Scan for the cell matching the given text and deliver its (X, Y) coordinate at center. 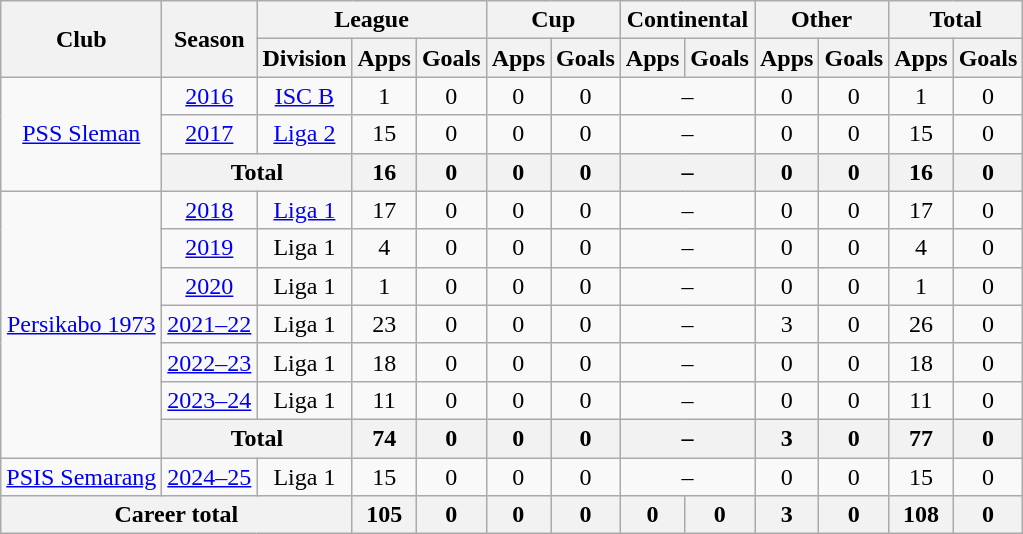
2024–25 (210, 477)
26 (921, 324)
Other (821, 20)
Season (210, 39)
Persikabo 1973 (82, 324)
Continental (687, 20)
2021–22 (210, 324)
Career total (176, 515)
PSS Sleman (82, 134)
League (372, 20)
23 (384, 324)
2017 (210, 134)
2018 (210, 210)
Liga 2 (304, 134)
Club (82, 39)
Division (304, 58)
Cup (553, 20)
2020 (210, 286)
PSIS Semarang (82, 477)
2022–23 (210, 362)
ISC B (304, 96)
2016 (210, 96)
2019 (210, 248)
74 (384, 438)
77 (921, 438)
2023–24 (210, 400)
105 (384, 515)
108 (921, 515)
